Identify which cell holds the provided text, then report its (X, Y) central coordinate. 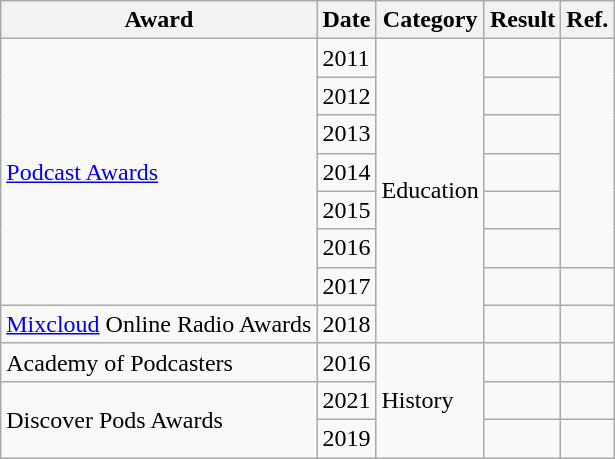
2013 (346, 134)
Ref. (588, 20)
Date (346, 20)
2018 (346, 324)
Category (430, 20)
History (430, 400)
2017 (346, 286)
2019 (346, 438)
Award (159, 20)
2015 (346, 210)
2014 (346, 172)
Result (522, 20)
Podcast Awards (159, 172)
Academy of Podcasters (159, 362)
Discover Pods Awards (159, 419)
2011 (346, 58)
Education (430, 191)
2012 (346, 96)
Mixcloud Online Radio Awards (159, 324)
2021 (346, 400)
